From the cell containing the given text, extract its center point as [X, Y] coordinate. 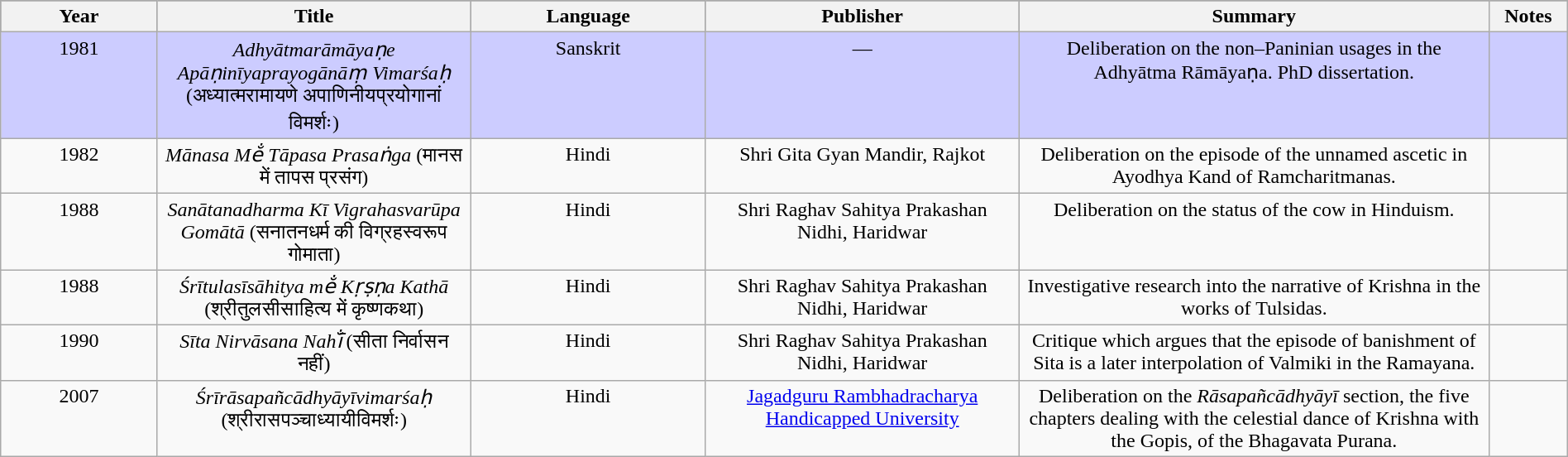
Sanskrit [588, 86]
Deliberation on the status of the cow in Hinduism. [1254, 232]
Deliberation on the episode of the unnamed ascetic in Ayodhya Kand of Ramcharitmanas. [1254, 166]
Summary [1254, 17]
Deliberation on the Rāsapañcādhyāyī section, the five chapters dealing with the celestial dance of Krishna with the Gopis, of the Bhagavata Purana. [1254, 418]
Sanātanadharma Kī Vigrahasvarūpa Gomātā (सनातनधर्म की विग्रहस्वरूप गोमाता) [314, 232]
— [862, 86]
Critique which argues that the episode of banishment of Sita is a later interpolation of Valmiki in the Ramayana. [1254, 353]
1982 [79, 166]
Śrītulasīsāhitya me̐ Kṛṣṇa Kathā (श्रीतुलसीसाहित्य में कृष्णकथा) [314, 298]
1990 [79, 353]
Title [314, 17]
Mānasa Me̐ Tāpasa Prasaṅga (मानस में तापस प्रसंग) [314, 166]
Notes [1528, 17]
Śrīrāsapañcādhyāyīvimarśaḥ (श्रीरासपञ्चाध्यायीविमर्शः) [314, 418]
Language [588, 17]
Sīta Nirvāsana Nahī̐ (सीता निर्वासन नहीं) [314, 353]
Year [79, 17]
2007 [79, 418]
Investigative research into the narrative of Krishna in the works of Tulsidas. [1254, 298]
Jagadguru Rambhadracharya Handicapped University [862, 418]
1981 [79, 86]
Adhyātmarāmāyaṇe Apāṇinīyaprayogānāṃ Vimarśaḥ (अध्यात्मरामायणे अपाणिनीयप्रयोगानां विमर्शः) [314, 86]
Shri Gita Gyan Mandir, Rajkot [862, 166]
Publisher [862, 17]
Deliberation on the non–Paninian usages in the Adhyātma Rāmāyaṇa. PhD dissertation. [1254, 86]
